Detect which cell encompasses the target text, then output its [X, Y] center coordinate. 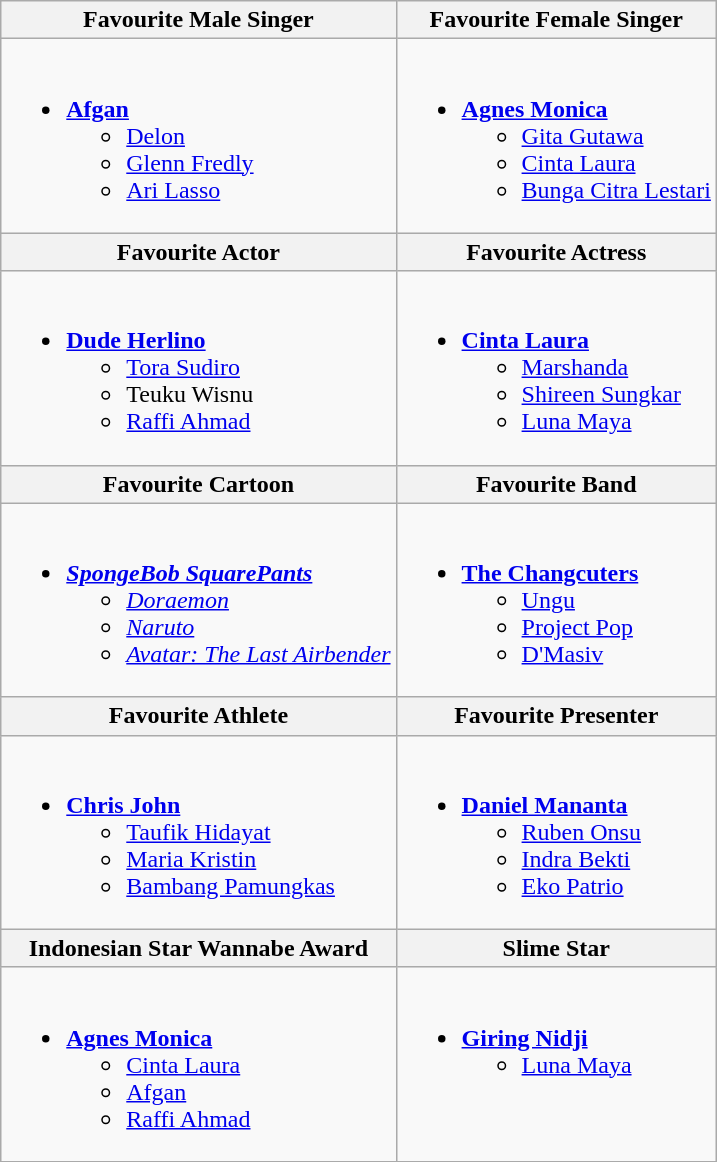
Daniel ManantaRuben OnsuIndra BektiEko Patrio [556, 832]
Favourite Band [556, 484]
SpongeBob SquarePantsDoraemonNarutoAvatar: The Last Airbender [198, 600]
Agnes MonicaCinta LauraAfganRaffi Ahmad [198, 1064]
Favourite Actor [198, 252]
Dude HerlinoTora SudiroTeuku WisnuRaffi Ahmad [198, 368]
Favourite Athlete [198, 716]
Favourite Presenter [556, 716]
Agnes MonicaGita GutawaCinta LauraBunga Citra Lestari [556, 136]
Favourite Female Singer [556, 20]
Favourite Cartoon [198, 484]
Favourite Male Singer [198, 20]
Indonesian Star Wannabe Award [198, 948]
AfganDelonGlenn FredlyAri Lasso [198, 136]
Cinta LauraMarshandaShireen SungkarLuna Maya [556, 368]
Giring NidjiLuna Maya [556, 1064]
Favourite Actress [556, 252]
Slime Star [556, 948]
The ChangcutersUnguProject PopD'Masiv [556, 600]
Chris JohnTaufik HidayatMaria KristinBambang Pamungkas [198, 832]
